Output the [X, Y] coordinate of the center of the cell containing the given text.  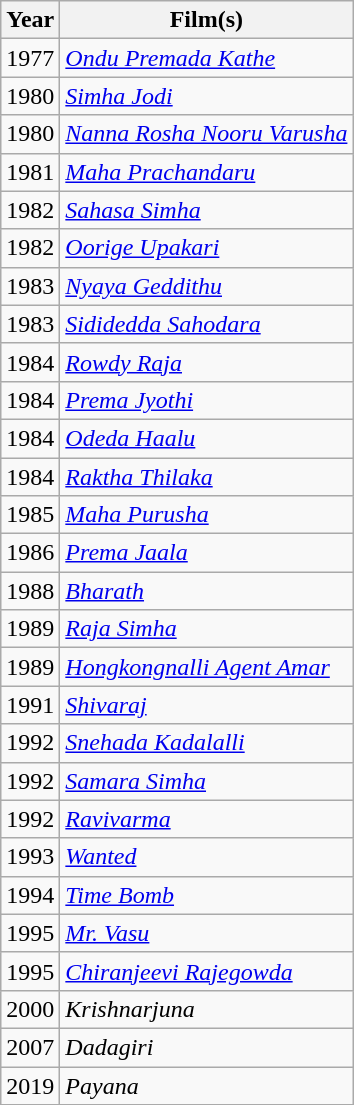
Film(s) [206, 20]
Mr. Vasu [206, 933]
Raja Simha [206, 629]
Odeda Haalu [206, 438]
Oorige Upakari [206, 248]
Raktha Thilaka [206, 477]
Shivaraj [206, 705]
Sididedda Sahodara [206, 324]
Nanna Rosha Nooru Varusha [206, 134]
1988 [30, 591]
2019 [30, 1085]
1985 [30, 515]
Samara Simha [206, 781]
1994 [30, 895]
Prema Jyothi [206, 400]
2000 [30, 1009]
Chiranjeevi Rajegowda [206, 971]
Dadagiri [206, 1047]
Nyaya Geddithu [206, 286]
Hongkongnalli Agent Amar [206, 667]
Simha Jodi [206, 96]
Time Bomb [206, 895]
Payana [206, 1085]
2007 [30, 1047]
Maha Prachandaru [206, 172]
1991 [30, 705]
1986 [30, 553]
Krishnarjuna [206, 1009]
Year [30, 20]
Sahasa Simha [206, 210]
Wanted [206, 857]
Snehada Kadalalli [206, 743]
1977 [30, 58]
1993 [30, 857]
Ravivarma [206, 819]
Ondu Premada Kathe [206, 58]
1981 [30, 172]
Maha Purusha [206, 515]
Rowdy Raja [206, 362]
Prema Jaala [206, 553]
Bharath [206, 591]
